Pinpoint the cell where the given text exists, returning its (x, y) midpoint coordinate. 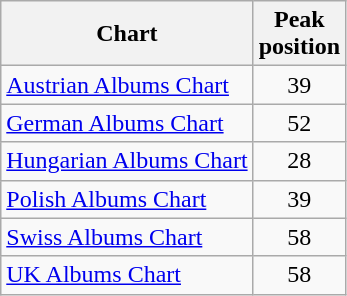
Chart (127, 34)
Hungarian Albums Chart (127, 161)
Swiss Albums Chart (127, 237)
German Albums Chart (127, 123)
Austrian Albums Chart (127, 85)
Peakposition (299, 34)
UK Albums Chart (127, 275)
52 (299, 123)
Polish Albums Chart (127, 199)
28 (299, 161)
